Identify which cell holds the provided text, then report its (x, y) central coordinate. 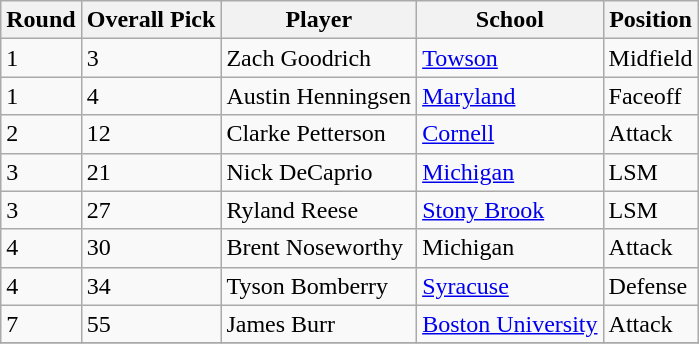
Maryland (510, 96)
Overall Pick (151, 20)
Zach Goodrich (319, 58)
James Burr (319, 324)
27 (151, 210)
Towson (510, 58)
Boston University (510, 324)
55 (151, 324)
Tyson Bomberry (319, 286)
Syracuse (510, 286)
Round (41, 20)
2 (41, 134)
7 (41, 324)
Clarke Petterson (319, 134)
Stony Brook (510, 210)
Austin Henningsen (319, 96)
Position (650, 20)
Ryland Reese (319, 210)
21 (151, 172)
Nick DeCaprio (319, 172)
Brent Noseworthy (319, 248)
Faceoff (650, 96)
Defense (650, 286)
Midfield (650, 58)
12 (151, 134)
30 (151, 248)
Cornell (510, 134)
Player (319, 20)
School (510, 20)
34 (151, 286)
